Provide the [x, y] coordinate of the cell's center where the given text is located.  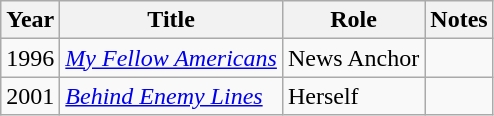
Herself [353, 96]
1996 [30, 58]
My Fellow Americans [172, 58]
Year [30, 20]
2001 [30, 96]
News Anchor [353, 58]
Role [353, 20]
Behind Enemy Lines [172, 96]
Notes [459, 20]
Title [172, 20]
